For the text-containing cell, return its midpoint in (X, Y) coordinate format. 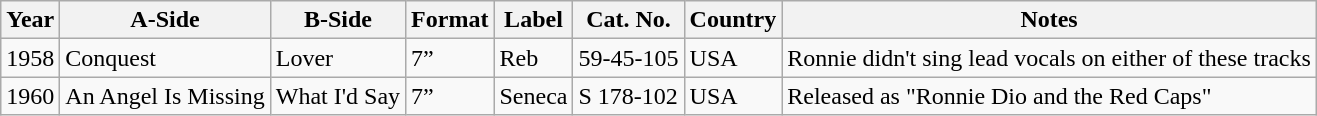
Lover (338, 58)
Notes (1050, 20)
Year (30, 20)
Format (450, 20)
What I'd Say (338, 96)
Seneca (534, 96)
1958 (30, 58)
Released as "Ronnie Dio and the Red Caps" (1050, 96)
B-Side (338, 20)
Reb (534, 58)
Ronnie didn't sing lead vocals on either of these tracks (1050, 58)
Country (733, 20)
Cat. No. (628, 20)
A-Side (165, 20)
Label (534, 20)
Conquest (165, 58)
S 178-102 (628, 96)
An Angel Is Missing (165, 96)
59-45-105 (628, 58)
1960 (30, 96)
